Scan for the cell matching the given text and deliver its [x, y] coordinate at center. 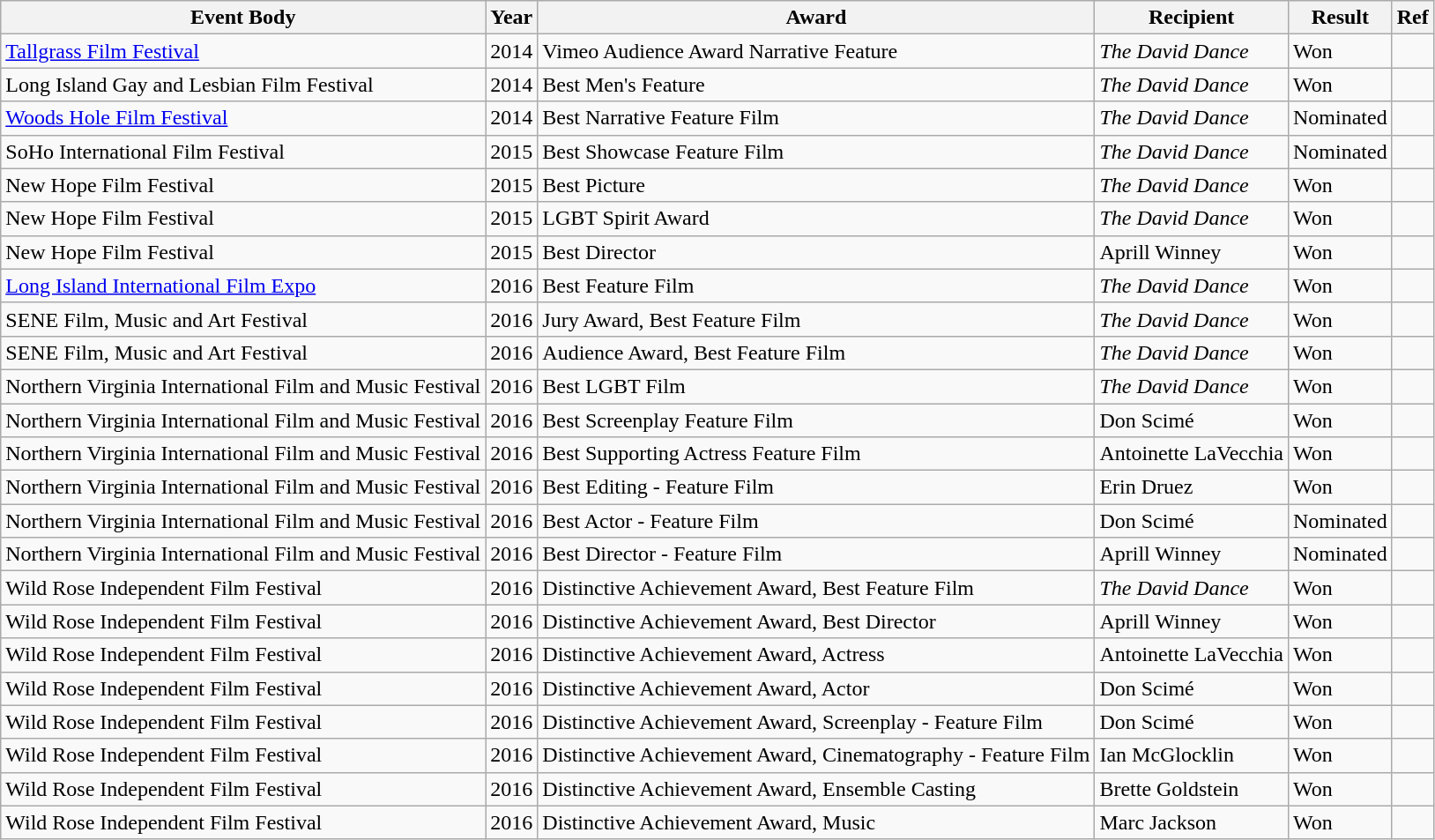
Best Men's Feature [816, 85]
Best Feature Film [816, 286]
Distinctive Achievement Award, Actor [816, 688]
Audience Award, Best Feature Film [816, 353]
Marc Jackson [1192, 822]
Best Supporting Actress Feature Film [816, 454]
Distinctive Achievement Award, Cinematography - Feature Film [816, 755]
Distinctive Achievement Award, Actress [816, 655]
Best Screenplay Feature Film [816, 420]
Best Director - Feature Film [816, 554]
Woods Hole Film Festival [243, 118]
Distinctive Achievement Award, Best Feature Film [816, 588]
Best Actor - Feature Film [816, 521]
LGBT Spirit Award [816, 219]
Recipient [1192, 18]
Erin Druez [1192, 487]
Year [511, 18]
Best Narrative Feature Film [816, 118]
Award [816, 18]
Distinctive Achievement Award, Ensemble Casting [816, 789]
Vimeo Audience Award Narrative Feature [816, 51]
Ref [1412, 18]
Best Showcase Feature Film [816, 152]
Brette Goldstein [1192, 789]
Event Body [243, 18]
Result [1340, 18]
Best Director [816, 252]
Ian McGlocklin [1192, 755]
Best LGBT Film [816, 386]
Long Island International Film Expo [243, 286]
SoHo International Film Festival [243, 152]
Distinctive Achievement Award, Music [816, 822]
Best Editing - Feature Film [816, 487]
Long Island Gay and Lesbian Film Festival [243, 85]
Best Picture [816, 185]
Tallgrass Film Festival [243, 51]
Distinctive Achievement Award, Screenplay - Feature Film [816, 722]
Distinctive Achievement Award, Best Director [816, 621]
Jury Award, Best Feature Film [816, 319]
